From the cell containing the given text, extract its center point as (X, Y) coordinate. 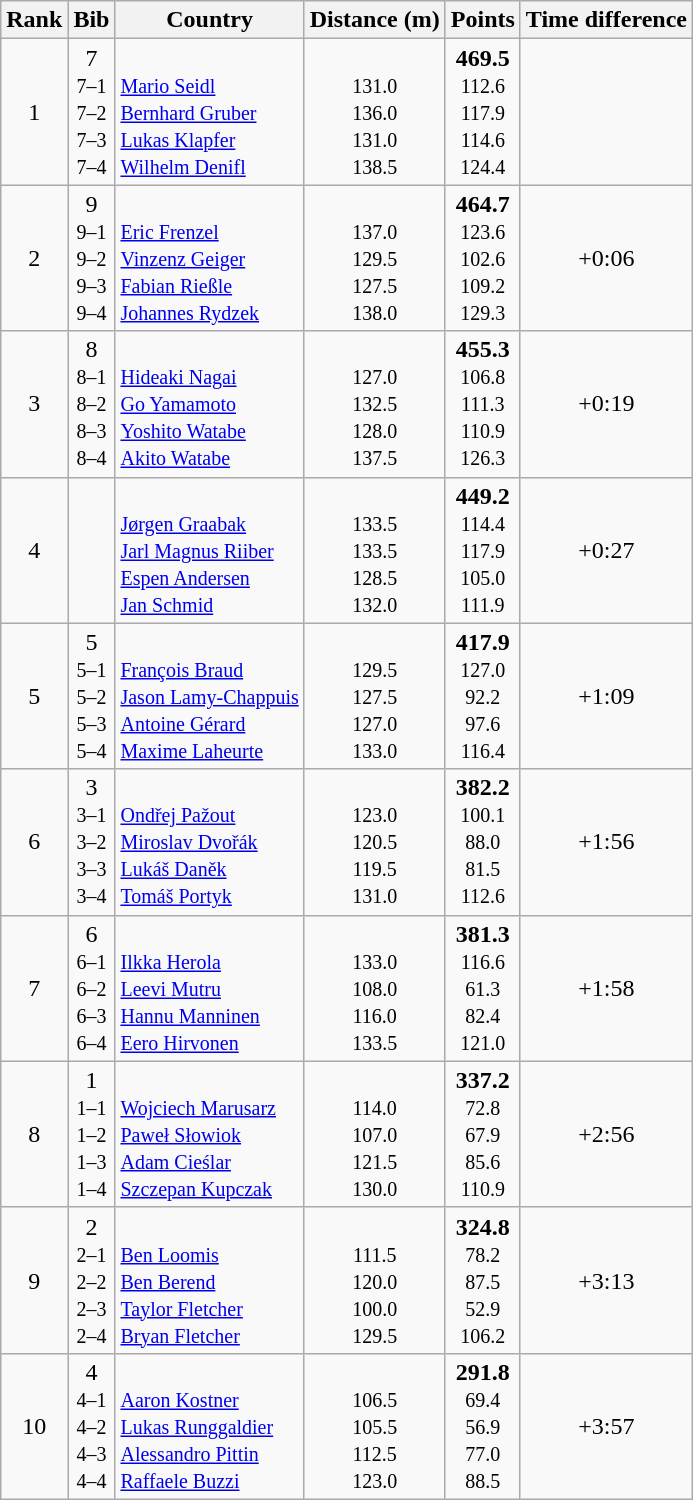
114.0107.0121.5130.0 (374, 1134)
33–13–23–33–4 (92, 842)
Country (210, 20)
Eric FrenzelVinzenz GeigerFabian RießleJohannes Rydzek (210, 258)
9 (34, 1280)
337.272.867.985.6 110.9 (482, 1134)
6 (34, 842)
3 (34, 404)
22–12–22–32–4 (92, 1280)
8 (34, 1134)
88–18–28–38–4 (92, 404)
Wojciech MarusarzPaweł SłowiokAdam CieślarSzczepan Kupczak (210, 1134)
382.2100.188.081.5112.6 (482, 842)
455.3106.8 111.3 110.9126.3 (482, 404)
Bib (92, 20)
127.0132.5 128.0137.5 (374, 404)
Ondřej PažoutMiroslav DvořákLukáš DaněkTomáš Portyk (210, 842)
Hideaki NagaiGo YamamotoYoshito WatabeAkito Watabe (210, 404)
5 (34, 696)
+1:58 (606, 988)
111.5 120.0100.0129.5 (374, 1280)
Ben LoomisBen BerendTaylor FletcherBryan Fletcher (210, 1280)
Points (482, 20)
Jørgen GraabakJarl Magnus RiiberEspen AndersenJan Schmid (210, 550)
2 (34, 258)
7 (34, 988)
Distance (m) (374, 20)
99–19–29–39–4 (92, 258)
+0:19 (606, 404)
133.5133.5128.5132.0 (374, 550)
Time difference (606, 20)
77–17–27–37–4 (92, 112)
129.5127.5127.0133.0 (374, 696)
+0:06 (606, 258)
106.5 105.5112.5123.0 (374, 1426)
+3:57 (606, 1426)
François BraudJason Lamy-ChappuisAntoine GérardMaxime Laheurte (210, 696)
123.0120.5 119.5131.0 (374, 842)
417.9127.092.297.6116.4 (482, 696)
381.3 116.661.382.4121.0 (482, 988)
133.0108.0 116.0133.5 (374, 988)
1 (34, 112)
+1:56 (606, 842)
+0:27 (606, 550)
449.2114.4117.9105.0111.9 (482, 550)
Mario SeidlBernhard GruberLukas KlapferWilhelm Denifl (210, 112)
469.5112.6117.9114.6124.4 (482, 112)
137.0129.5127.5138.0 (374, 258)
11–11–21–31–4 (92, 1134)
55–15–25–35–4 (92, 696)
324.878.287.552.9106.2 (482, 1280)
464.7123.6102.6109.2129.3 (482, 258)
+3:13 (606, 1280)
44–14–24–34–4 (92, 1426)
Aaron KostnerLukas RunggaldierAlessandro PittinRaffaele Buzzi (210, 1426)
Rank (34, 20)
291.869.456.977.088.5 (482, 1426)
4 (34, 550)
10 (34, 1426)
+2:56 (606, 1134)
66–16–26–36–4 (92, 988)
131.0136.0131.0 138.5 (374, 112)
+1:09 (606, 696)
Ilkka HerolaLeevi MutruHannu ManninenEero Hirvonen (210, 988)
